Determine the (X, Y) coordinate at the center of the cell enclosing the given text.  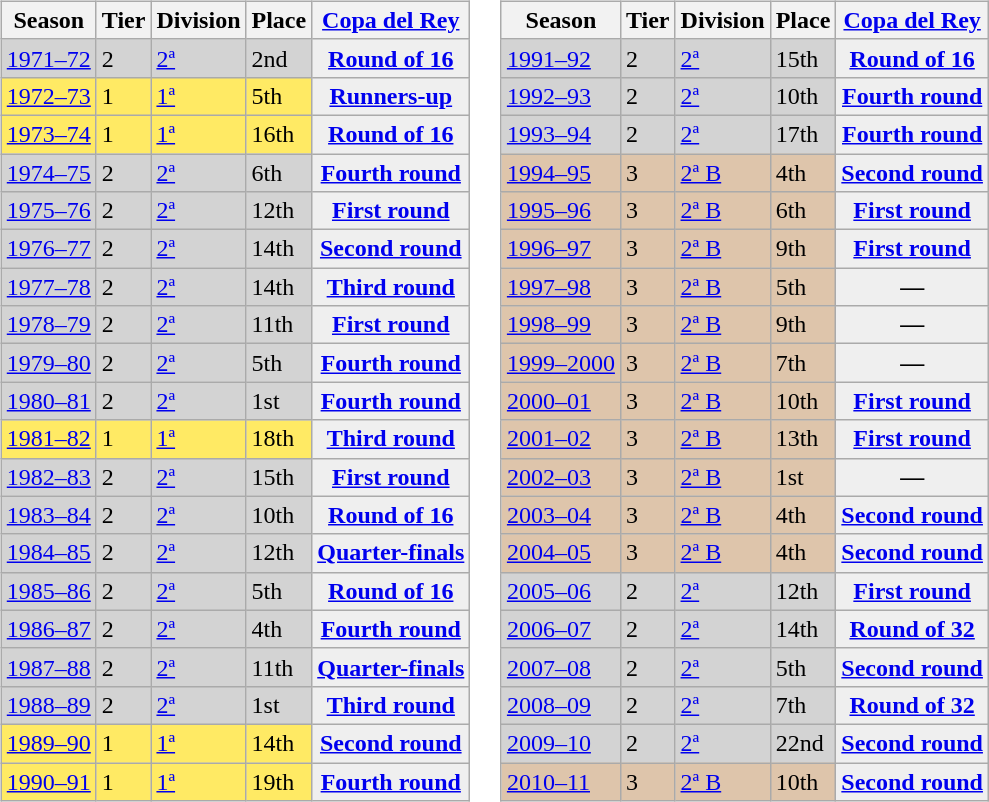
1997–98 (560, 287)
1984–85 (48, 553)
1992–93 (560, 96)
1989–90 (48, 743)
18th (279, 439)
1991–92 (560, 58)
2nd (279, 58)
1985–86 (48, 591)
2002–03 (560, 477)
1972–73 (48, 96)
1986–87 (48, 629)
1981–82 (48, 439)
1980–81 (48, 401)
19th (279, 781)
1976–77 (48, 249)
1998–99 (560, 325)
1975–76 (48, 211)
2004–05 (560, 553)
22nd (803, 743)
1982–83 (48, 477)
1990–91 (48, 781)
1988–89 (48, 705)
16th (279, 134)
2009–10 (560, 743)
2001–02 (560, 439)
2003–04 (560, 515)
2010–11 (560, 781)
1987–88 (48, 667)
1977–78 (48, 287)
1994–95 (560, 173)
1983–84 (48, 515)
2007–08 (560, 667)
1974–75 (48, 173)
1978–79 (48, 325)
2006–07 (560, 629)
1993–94 (560, 134)
1999–2000 (560, 363)
1973–74 (48, 134)
1979–80 (48, 363)
17th (803, 134)
1971–72 (48, 58)
1995–96 (560, 211)
2005–06 (560, 591)
2008–09 (560, 705)
Runners-up (391, 96)
1996–97 (560, 249)
13th (803, 439)
2000–01 (560, 401)
